Pinpoint the cell where the given text exists, returning its (x, y) midpoint coordinate. 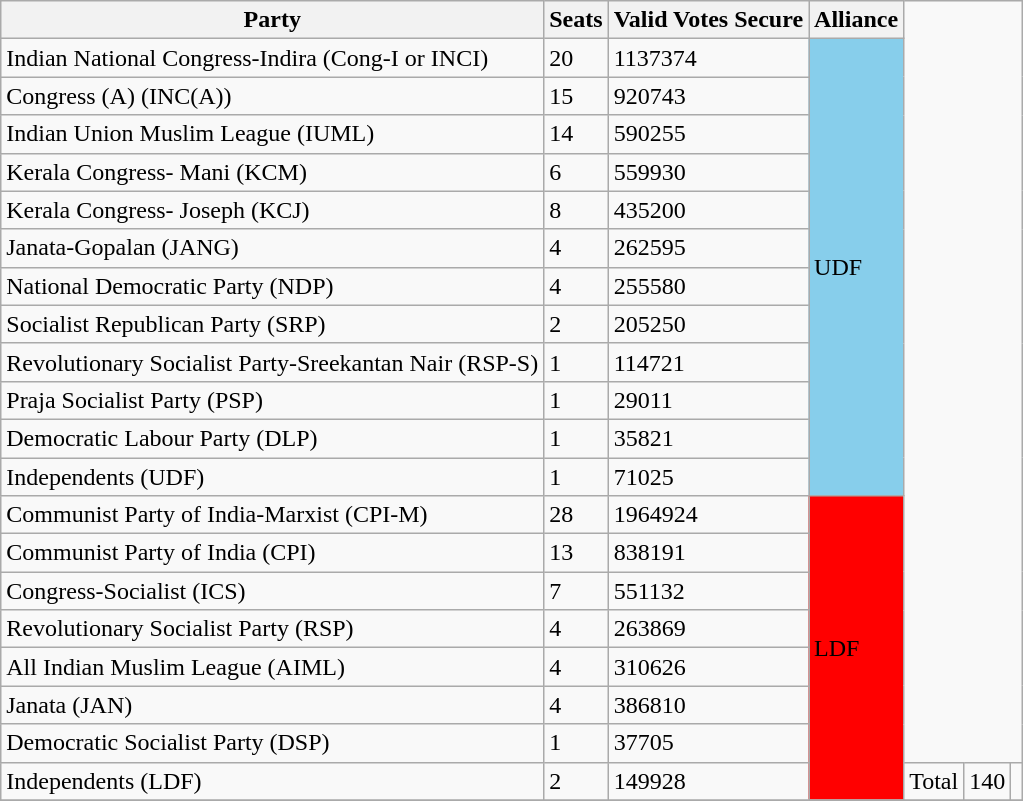
1964924 (708, 515)
1137374 (708, 58)
Democratic Labour Party (DLP) (272, 438)
Congress-Socialist (ICS) (272, 591)
8 (576, 210)
Indian National Congress-Indira (Cong-I or INCI) (272, 58)
551132 (708, 591)
UDF (856, 268)
LDF (856, 648)
Communist Party of India-Marxist (CPI-M) (272, 515)
Socialist Republican Party (SRP) (272, 324)
Kerala Congress- Joseph (KCJ) (272, 210)
Communist Party of India (CPI) (272, 553)
13 (576, 553)
Janata-Gopalan (JANG) (272, 248)
140 (988, 781)
838191 (708, 553)
Janata (JAN) (272, 705)
20 (576, 58)
255580 (708, 286)
28 (576, 515)
Valid Votes Secure (708, 20)
Kerala Congress- Mani (KCM) (272, 172)
263869 (708, 629)
15 (576, 96)
Praja Socialist Party (PSP) (272, 400)
71025 (708, 477)
435200 (708, 210)
37705 (708, 743)
559930 (708, 172)
Democratic Socialist Party (DSP) (272, 743)
205250 (708, 324)
6 (576, 172)
386810 (708, 705)
14 (576, 134)
149928 (708, 781)
590255 (708, 134)
920743 (708, 96)
National Democratic Party (NDP) (272, 286)
Party (272, 20)
Indian Union Muslim League (IUML) (272, 134)
310626 (708, 667)
Revolutionary Socialist Party-Sreekantan Nair (RSP-S) (272, 362)
262595 (708, 248)
35821 (708, 438)
Independents (UDF) (272, 477)
All Indian Muslim League (AIML) (272, 667)
Independents (LDF) (272, 781)
Seats (576, 20)
Alliance (856, 20)
Revolutionary Socialist Party (RSP) (272, 629)
Congress (A) (INC(A)) (272, 96)
7 (576, 591)
Total (934, 781)
29011 (708, 400)
114721 (708, 362)
